Return the (X, Y) coordinate for the center point of the cell that contains the specified text.  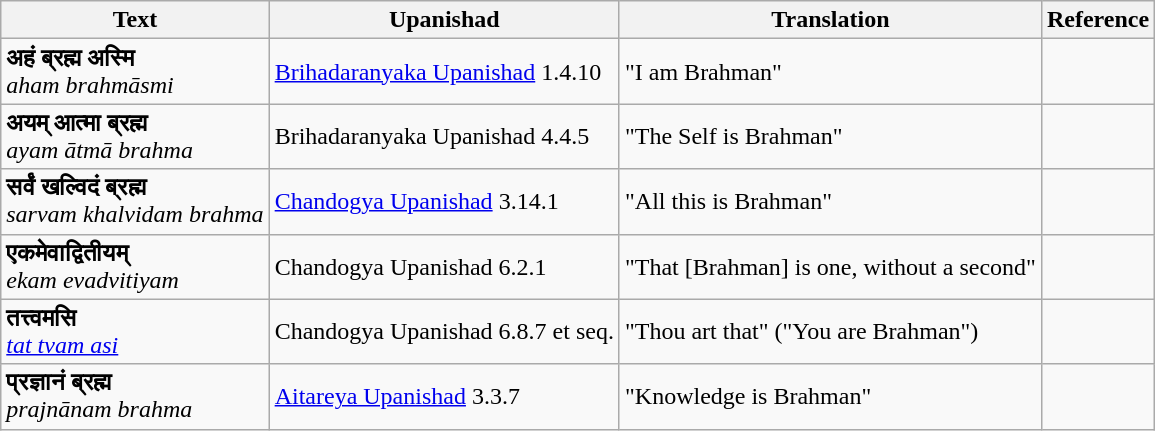
Upanishad (444, 20)
Text (135, 20)
तत्त्वमसिtat tvam asi (135, 332)
"I am Brahman" (830, 72)
Chandogya Upanishad 6.2.1 (444, 266)
"Thou art that" ("You are Brahman") (830, 332)
अयम् आत्मा ब्रह्मayam ātmā brahma (135, 136)
प्रज्ञानं ब्रह्मprajnānam brahma (135, 396)
"Knowledge is Brahman" (830, 396)
Aitareya Upanishad 3.3.7 (444, 396)
Chandogya Upanishad 6.8.7 et seq. (444, 332)
अहं ब्रह्म अस्मिaham brahmāsmi (135, 72)
Translation (830, 20)
"That [Brahman] is one, without a second" (830, 266)
"The Self is Brahman" (830, 136)
एकमेवाद्वितीयम्ekam evadvitiyam (135, 266)
"All this is Brahman" (830, 202)
Brihadaranyaka Upanishad 4.4.5 (444, 136)
Chandogya Upanishad 3.14.1 (444, 202)
Brihadaranyaka Upanishad 1.4.10 (444, 72)
Reference (1098, 20)
सर्वं खल्विदं ब्रह्मsarvam khalvidam brahma (135, 202)
